Return the (X, Y) coordinate for the center point of the cell that contains the specified text.  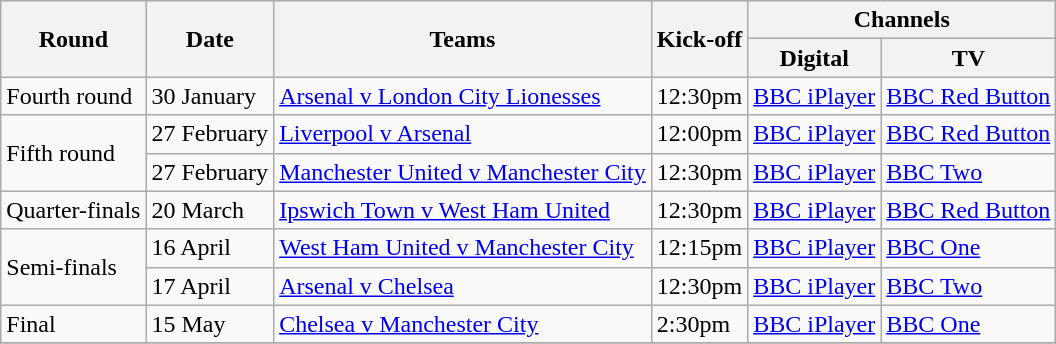
Liverpool v Arsenal (463, 134)
Teams (463, 39)
Kick-off (699, 39)
Digital (814, 58)
Arsenal v London City Lionesses (463, 96)
Quarter-finals (74, 210)
12:00pm (699, 134)
Fourth round (74, 96)
Manchester United v Manchester City (463, 172)
Arsenal v Chelsea (463, 286)
Channels (902, 20)
Fifth round (74, 153)
Ipswich Town v West Ham United (463, 210)
Chelsea v Manchester City (463, 324)
2:30pm (699, 324)
12:15pm (699, 248)
20 March (210, 210)
TV (968, 58)
17 April (210, 286)
30 January (210, 96)
16 April (210, 248)
Final (74, 324)
15 May (210, 324)
Semi-finals (74, 267)
Round (74, 39)
Date (210, 39)
West Ham United v Manchester City (463, 248)
